Output the [x, y] coordinate of the center of the cell containing the given text.  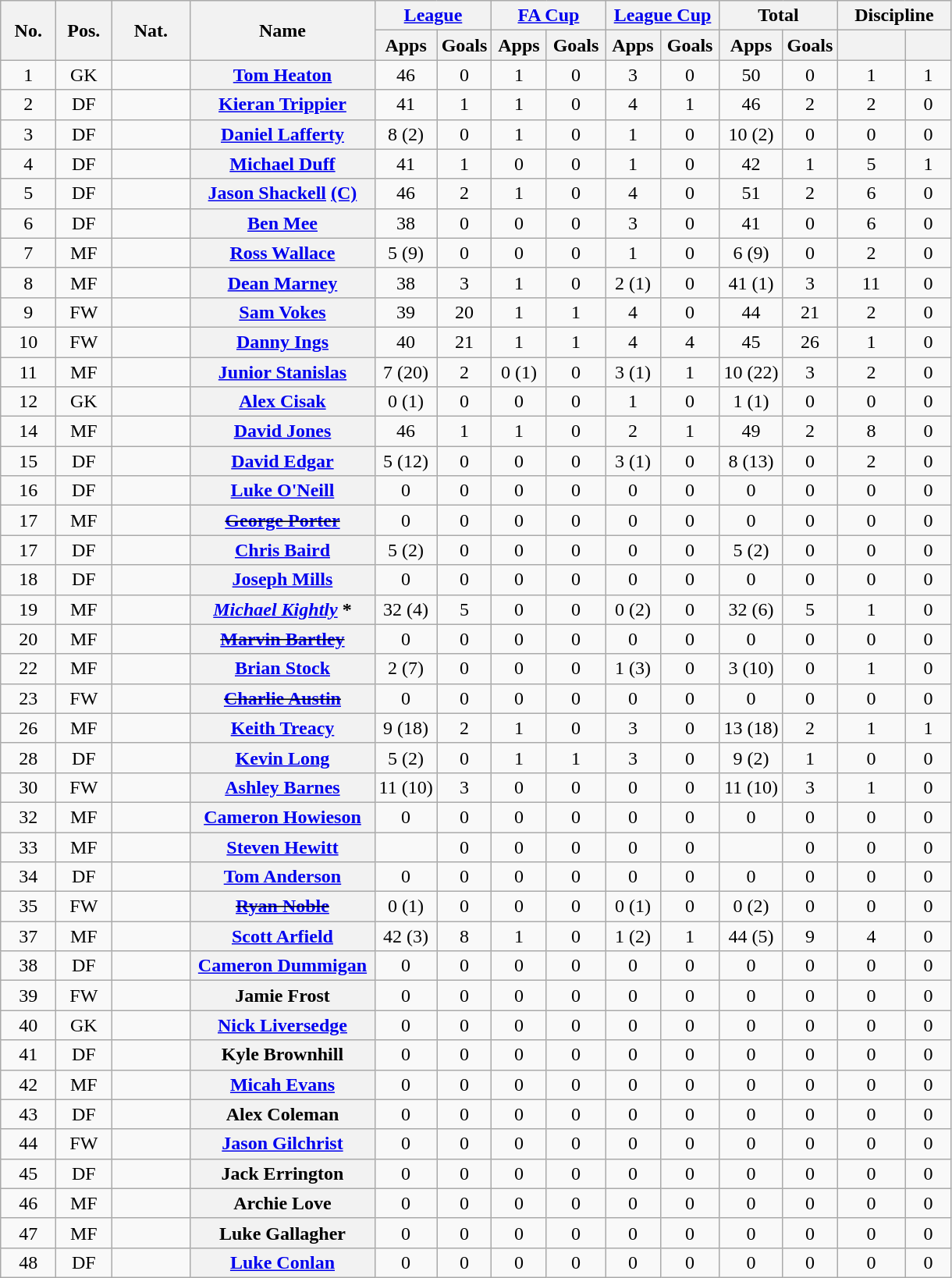
1 (2) [633, 936]
Daniel Lafferty [282, 134]
14 [28, 431]
Ross Wallace [282, 253]
Kyle Brownhill [282, 1055]
32 [28, 817]
Ben Mee [282, 223]
10 [28, 342]
49 [751, 431]
Marvin Bartley [282, 639]
Sam Vokes [282, 312]
8 (2) [406, 134]
7 (20) [406, 372]
41 (1) [751, 282]
Scott Arfield [282, 936]
Kieran Trippier [282, 105]
Kevin Long [282, 758]
Luke Conlan [282, 1262]
15 [28, 461]
5 (12) [406, 461]
50 [751, 75]
12 [28, 402]
2 (7) [406, 669]
Luke O'Neill [282, 491]
League [433, 16]
43 [28, 1114]
2 (1) [633, 282]
No. [28, 30]
35 [28, 907]
34 [28, 877]
5 (9) [406, 253]
7 [28, 253]
Name [282, 30]
David Edgar [282, 461]
Pos. [84, 30]
David Jones [282, 431]
9 (18) [406, 728]
44 (5) [751, 936]
1 (1) [751, 402]
8 (13) [751, 461]
Tom Anderson [282, 877]
16 [28, 491]
Jamie Frost [282, 996]
33 [28, 847]
23 [28, 698]
Steven Hewitt [282, 847]
League Cup [662, 16]
13 (18) [751, 728]
6 (9) [751, 253]
32 (6) [751, 609]
Micah Evans [282, 1085]
Jason Shackell (C) [282, 193]
10 (2) [751, 134]
Jason Gilchrist [282, 1144]
Total [779, 16]
Michael Kightly * [282, 609]
Ashley Barnes [282, 787]
Danny Ings [282, 342]
42 (3) [406, 936]
32 (4) [406, 609]
Joseph Mills [282, 580]
3 (10) [751, 669]
Charlie Austin [282, 698]
22 [28, 669]
Tom Heaton [282, 75]
Discipline [894, 16]
Michael Duff [282, 164]
47 [28, 1233]
18 [28, 580]
51 [751, 193]
9 (2) [751, 758]
Brian Stock [282, 669]
30 [28, 787]
Jack Errington [282, 1173]
Cameron Dummigan [282, 966]
Alex Coleman [282, 1114]
Nick Liversedge [282, 1025]
Ryan Noble [282, 907]
Luke Gallagher [282, 1233]
Keith Treacy [282, 728]
Dean Marney [282, 282]
FA Cup [549, 16]
19 [28, 609]
Cameron Howieson [282, 817]
37 [28, 936]
48 [28, 1262]
Archie Love [282, 1203]
10 (22) [751, 372]
Alex Cisak [282, 402]
George Porter [282, 520]
28 [28, 758]
Nat. [151, 30]
Chris Baird [282, 550]
1 (3) [633, 669]
Junior Stanislas [282, 372]
